Capture the cell that displays the provided text and extract its [X, Y] central coordinate. 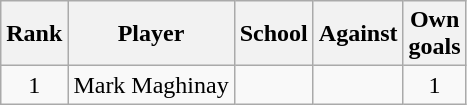
Rank [34, 34]
Against [358, 34]
Player [151, 34]
Owngoals [434, 34]
Mark Maghinay [151, 85]
School [274, 34]
